Locate the cell with the specified text and output its (x, y) center coordinate. 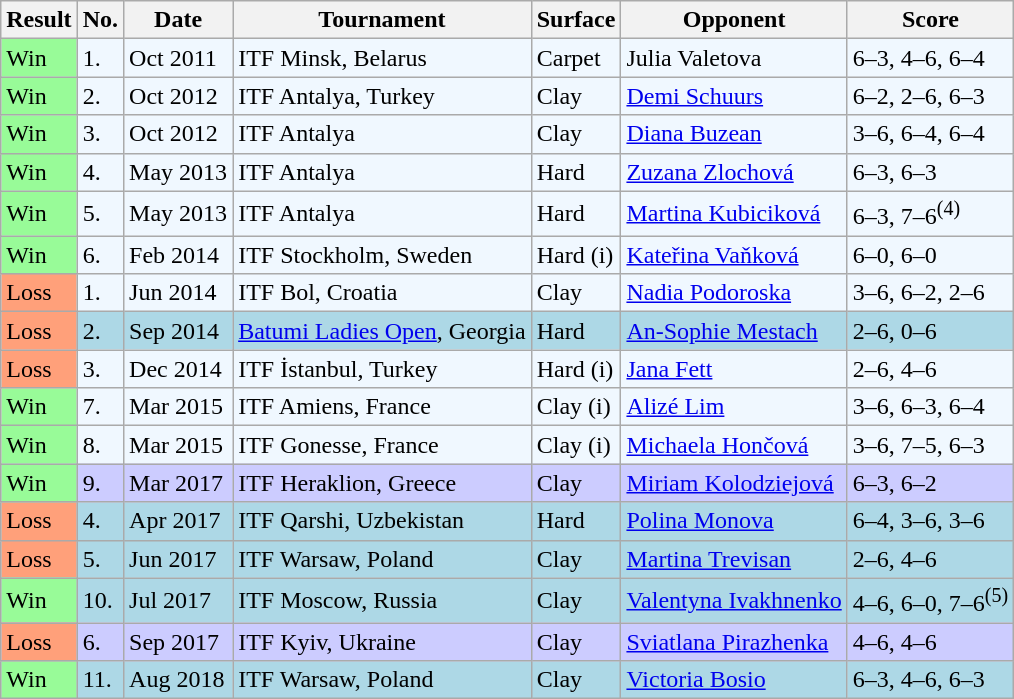
Tournament (382, 20)
Polina Monova (734, 521)
Zuzana Zlochová (734, 172)
11. (100, 680)
Miriam Kolodziejová (734, 483)
Surface (576, 20)
Date (178, 20)
9. (100, 483)
Alizé Lim (734, 407)
Apr 2017 (178, 521)
6–0, 6–0 (930, 255)
8. (100, 445)
3–6, 6–3, 6–4 (930, 407)
Victoria Bosio (734, 680)
ITF Gonesse, France (382, 445)
Jun 2017 (178, 559)
6–2, 2–6, 6–3 (930, 96)
3–6, 7–5, 6–3 (930, 445)
ITF Bol, Croatia (382, 293)
ITF Kyiv, Ukraine (382, 642)
Sviatlana Pirazhenka (734, 642)
2–6, 0–6 (930, 331)
ITF Antalya, Turkey (382, 96)
Jul 2017 (178, 600)
Carpet (576, 58)
Demi Schuurs (734, 96)
Result (39, 20)
ITF İstanbul, Turkey (382, 369)
7. (100, 407)
6–3, 6–3 (930, 172)
ITF Minsk, Belarus (382, 58)
Diana Buzean (734, 134)
6–4, 3–6, 3–6 (930, 521)
Feb 2014 (178, 255)
Mar 2017 (178, 483)
Oct 2011 (178, 58)
An-Sophie Mestach (734, 331)
6–3, 4–6, 6–4 (930, 58)
ITF Heraklion, Greece (382, 483)
Jun 2014 (178, 293)
3–6, 6–2, 2–6 (930, 293)
Score (930, 20)
Sep 2014 (178, 331)
ITF Amiens, France (382, 407)
Martina Kubiciková (734, 214)
6–3, 4–6, 6–3 (930, 680)
4–6, 6–0, 7–6(5) (930, 600)
Batumi Ladies Open, Georgia (382, 331)
Kateřina Vaňková (734, 255)
Michaela Hončová (734, 445)
4–6, 4–6 (930, 642)
Julia Valetova (734, 58)
10. (100, 600)
Martina Trevisan (734, 559)
ITF Stockholm, Sweden (382, 255)
ITF Qarshi, Uzbekistan (382, 521)
Aug 2018 (178, 680)
Dec 2014 (178, 369)
Nadia Podoroska (734, 293)
No. (100, 20)
6–3, 6–2 (930, 483)
3–6, 6–4, 6–4 (930, 134)
Opponent (734, 20)
ITF Moscow, Russia (382, 600)
6–3, 7–6(4) (930, 214)
Valentyna Ivakhnenko (734, 600)
Sep 2017 (178, 642)
Jana Fett (734, 369)
